Capture the cell that displays the provided text and extract its [X, Y] central coordinate. 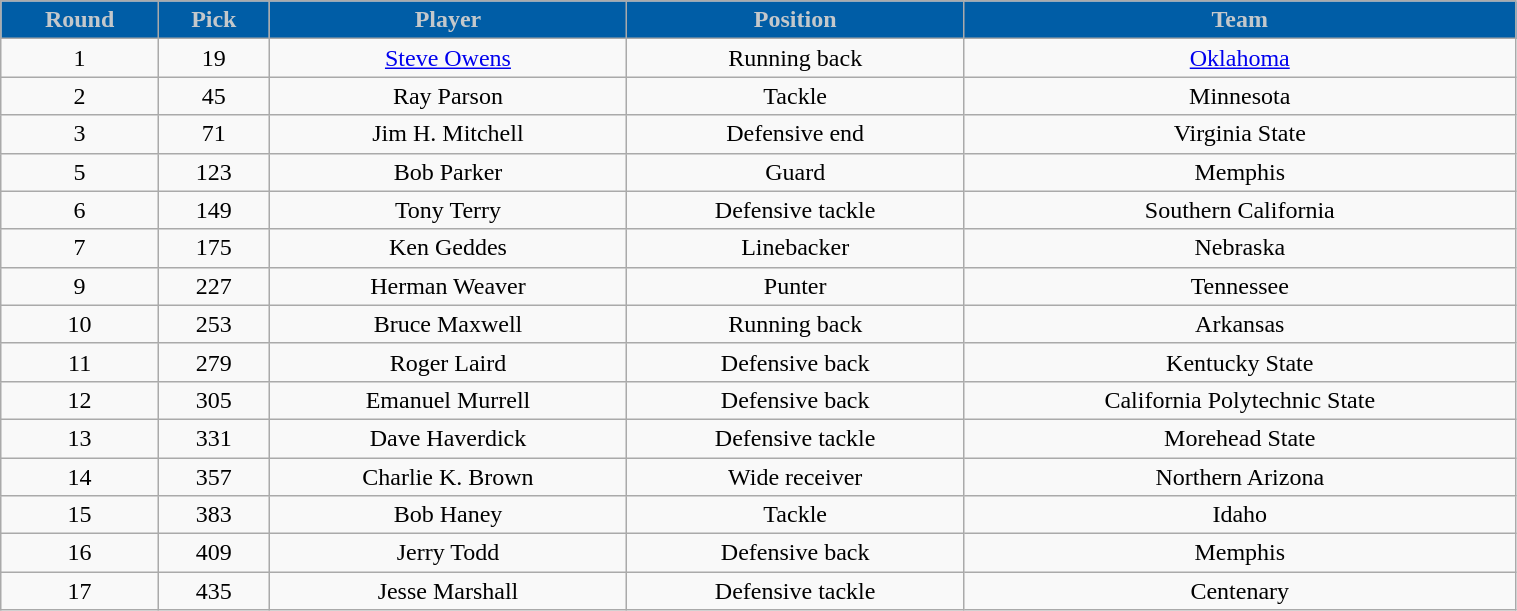
14 [80, 477]
Guard [796, 172]
9 [80, 286]
19 [214, 58]
227 [214, 286]
Punter [796, 286]
Emanuel Murrell [448, 400]
Oklahoma [1240, 58]
Tony Terry [448, 210]
Defensive end [796, 134]
149 [214, 210]
Jim H. Mitchell [448, 134]
Charlie K. Brown [448, 477]
383 [214, 515]
435 [214, 591]
253 [214, 324]
Herman Weaver [448, 286]
45 [214, 96]
10 [80, 324]
Centenary [1240, 591]
3 [80, 134]
Round [80, 20]
Player [448, 20]
279 [214, 362]
17 [80, 591]
71 [214, 134]
Dave Haverdick [448, 438]
357 [214, 477]
Ray Parson [448, 96]
Steve Owens [448, 58]
Nebraska [1240, 248]
Bruce Maxwell [448, 324]
13 [80, 438]
Virginia State [1240, 134]
175 [214, 248]
409 [214, 553]
2 [80, 96]
Arkansas [1240, 324]
Southern California [1240, 210]
Roger Laird [448, 362]
Minnesota [1240, 96]
Ken Geddes [448, 248]
Team [1240, 20]
Jerry Todd [448, 553]
Kentucky State [1240, 362]
1 [80, 58]
15 [80, 515]
Northern Arizona [1240, 477]
Jesse Marshall [448, 591]
Bob Haney [448, 515]
305 [214, 400]
7 [80, 248]
6 [80, 210]
331 [214, 438]
Pick [214, 20]
Idaho [1240, 515]
Tennessee [1240, 286]
123 [214, 172]
5 [80, 172]
Wide receiver [796, 477]
12 [80, 400]
16 [80, 553]
California Polytechnic State [1240, 400]
Morehead State [1240, 438]
11 [80, 362]
Bob Parker [448, 172]
Position [796, 20]
Linebacker [796, 248]
